Pinpoint the cell where the given text exists, returning its [X, Y] midpoint coordinate. 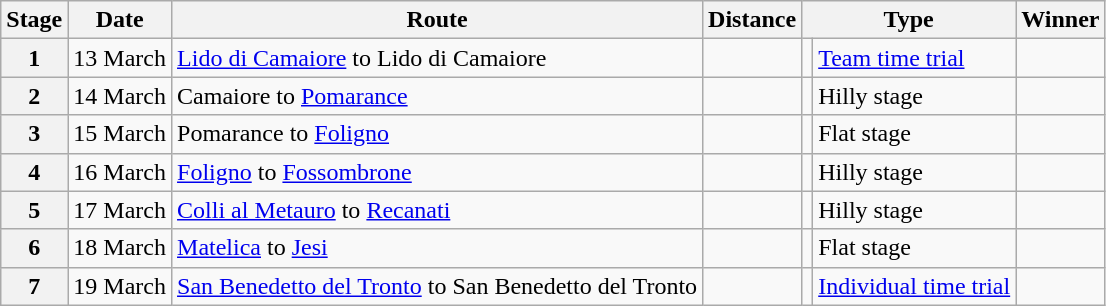
Pomarance to Foligno [438, 134]
Date [120, 20]
2 [34, 96]
Distance [752, 20]
Stage [34, 20]
4 [34, 172]
18 March [120, 248]
Foligno to Fossombrone [438, 172]
San Benedetto del Tronto to San Benedetto del Tronto [438, 286]
6 [34, 248]
15 March [120, 134]
Lido di Camaiore to Lido di Camaiore [438, 58]
Winner [1060, 20]
3 [34, 134]
16 March [120, 172]
7 [34, 286]
Route [438, 20]
Team time trial [914, 58]
Camaiore to Pomarance [438, 96]
Colli al Metauro to Recanati [438, 210]
Type [909, 20]
1 [34, 58]
14 March [120, 96]
17 March [120, 210]
Matelica to Jesi [438, 248]
Individual time trial [914, 286]
19 March [120, 286]
13 March [120, 58]
5 [34, 210]
